Locate the cell with the specified text and output its (X, Y) center coordinate. 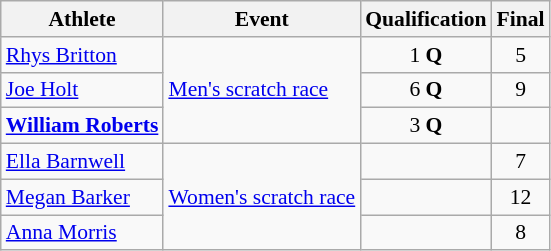
Anna Morris (82, 233)
8 (521, 233)
Final (521, 19)
3 Q (426, 126)
Ella Barnwell (82, 162)
6 Q (426, 90)
12 (521, 197)
William Roberts (82, 126)
Megan Barker (82, 197)
1 Q (426, 55)
Qualification (426, 19)
Rhys Britton (82, 55)
Athlete (82, 19)
Event (262, 19)
7 (521, 162)
9 (521, 90)
Women's scratch race (262, 198)
5 (521, 55)
Joe Holt (82, 90)
Men's scratch race (262, 90)
